Return (x, y) of the center of cell containing provided text 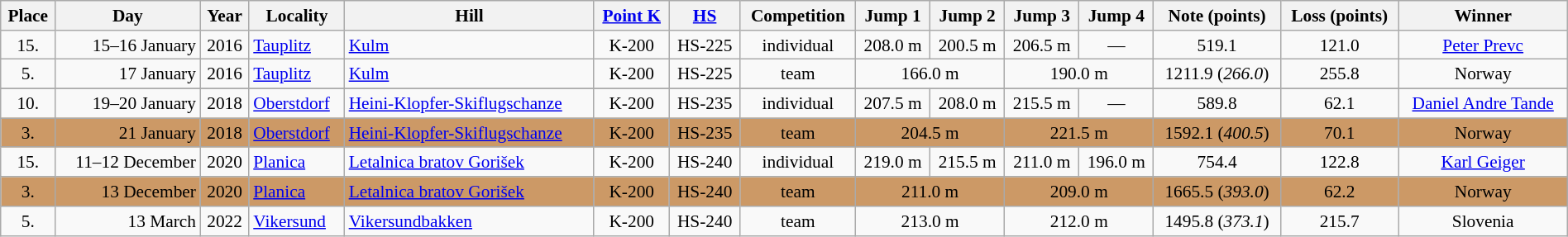
196.0 m (1116, 163)
Place (28, 16)
Jump 4 (1116, 16)
Jump 1 (893, 16)
70.1 (1340, 133)
Point K (632, 16)
212.0 m (1079, 221)
13 December (127, 192)
1592.1 (400.5) (1217, 133)
122.8 (1340, 163)
10. (28, 104)
Hill (470, 16)
209.0 m (1079, 192)
Daniel Andre Tande (1483, 104)
2022 (225, 221)
206.5 m (1042, 45)
62.2 (1340, 192)
1495.8 (373.1) (1217, 221)
207.5 m (893, 104)
Vikersund (296, 221)
Vikersundbakken (470, 221)
Peter Prevc (1483, 45)
219.0 m (893, 163)
754.4 (1217, 163)
1665.5 (393.0) (1217, 192)
15–16 January (127, 45)
255.8 (1340, 74)
121.0 (1340, 45)
221.5 m (1079, 133)
13 March (127, 221)
Slovenia (1483, 221)
519.1 (1217, 45)
17 January (127, 74)
190.0 m (1079, 74)
200.5 m (968, 45)
Winner (1483, 16)
215.7 (1340, 221)
204.5 m (930, 133)
21 January (127, 133)
Competition (797, 16)
Jump 2 (968, 16)
Year (225, 16)
166.0 m (930, 74)
589.8 (1217, 104)
Note (points) (1217, 16)
62.1 (1340, 104)
Loss (points) (1340, 16)
HS (705, 16)
213.0 m (930, 221)
Karl Geiger (1483, 163)
Locality (296, 16)
1211.9 (266.0) (1217, 74)
11–12 December (127, 163)
Day (127, 16)
Jump 3 (1042, 16)
19–20 January (127, 104)
